Pinpoint the cell where the given text exists, returning its [X, Y] midpoint coordinate. 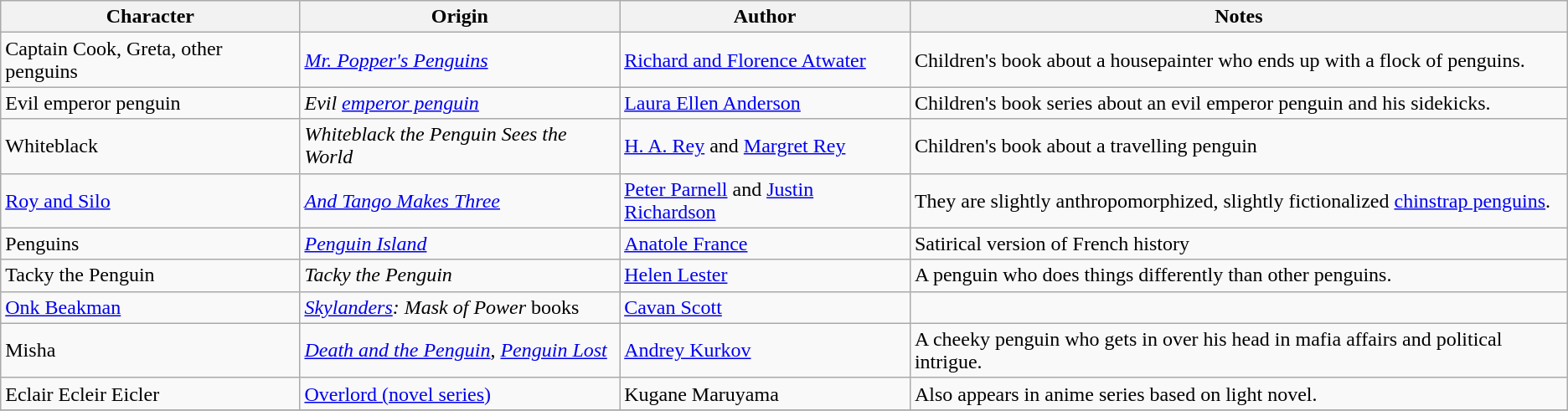
Penguins [151, 244]
Children's book series about an evil emperor penguin and his sidekicks. [1238, 103]
Captain Cook, Greta, other penguins [151, 60]
Whiteblack the Penguin Sees the World [460, 146]
Notes [1238, 17]
Kugane Maruyama [766, 393]
Penguin Island [460, 244]
A penguin who does things differently than other penguins. [1238, 275]
Death and the Penguin, Penguin Lost [460, 350]
Anatole France [766, 244]
Laura Ellen Anderson [766, 103]
Onk Beakman [151, 307]
Also appears in anime series based on light novel. [1238, 393]
Character [151, 17]
Richard and Florence Atwater [766, 60]
Origin [460, 17]
Author [766, 17]
A cheeky penguin who gets in over his head in mafia affairs and political intrigue. [1238, 350]
Children's book about a travelling penguin [1238, 146]
Skylanders: Mask of Power books [460, 307]
Roy and Silo [151, 201]
H. A. Rey and Margret Rey [766, 146]
Peter Parnell and Justin Richardson [766, 201]
Misha [151, 350]
Cavan Scott [766, 307]
Overlord (novel series) [460, 393]
Satirical version of French history [1238, 244]
They are slightly anthropomorphized, slightly fictionalized chinstrap penguins. [1238, 201]
Whiteblack [151, 146]
Helen Lester [766, 275]
Eclair Ecleir Eicler [151, 393]
And Tango Makes Three [460, 201]
Children's book about a housepainter who ends up with a flock of penguins. [1238, 60]
Mr. Popper's Penguins [460, 60]
Andrey Kurkov [766, 350]
